Determine the (x, y) coordinate at the center of the cell enclosing the given text.  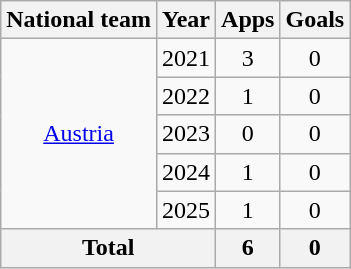
2022 (186, 96)
National team (79, 20)
Apps (248, 20)
Year (186, 20)
6 (248, 248)
3 (248, 58)
2025 (186, 210)
Total (108, 248)
Austria (79, 134)
2023 (186, 134)
2024 (186, 172)
2021 (186, 58)
Goals (315, 20)
